Provide the (x, y) coordinate of the cell's center where the given text is located.  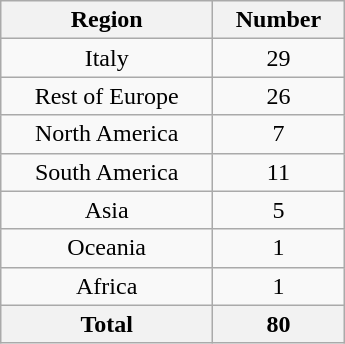
29 (279, 58)
7 (279, 134)
Africa (107, 286)
26 (279, 96)
Italy (107, 58)
5 (279, 210)
11 (279, 172)
Oceania (107, 248)
80 (279, 324)
North America (107, 134)
Asia (107, 210)
Rest of Europe (107, 96)
South America (107, 172)
Number (279, 20)
Total (107, 324)
Region (107, 20)
